Output the [X, Y] coordinate of the center of the cell containing the given text.  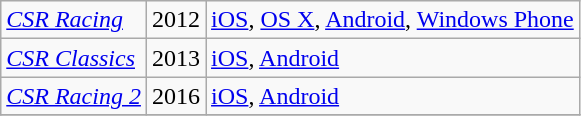
2013 [176, 58]
2016 [176, 96]
iOS, OS X, Android, Windows Phone [393, 20]
2012 [176, 20]
CSR Racing 2 [74, 96]
CSR Racing [74, 20]
CSR Classics [74, 58]
